Identify which cell holds the provided text, then report its [x, y] central coordinate. 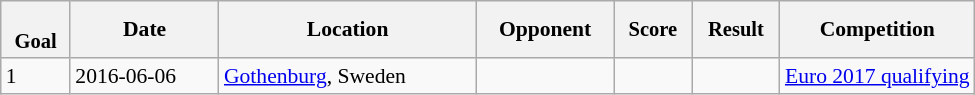
Euro 2017 qualifying [878, 77]
Location [348, 30]
2016-06-06 [144, 77]
Competition [878, 30]
Goal [36, 30]
Result [736, 30]
Date [144, 30]
Gothenburg, Sweden [348, 77]
Score [653, 30]
Opponent [544, 30]
1 [36, 77]
